Pinpoint the cell where the given text exists, returning its [X, Y] midpoint coordinate. 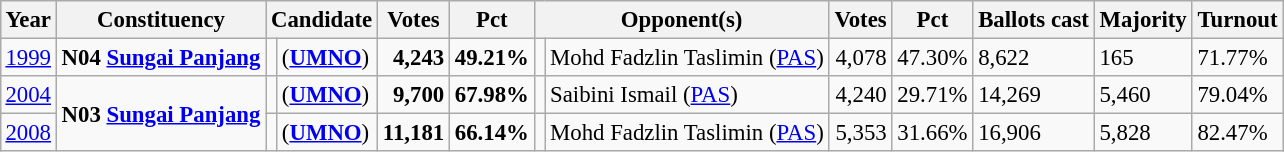
Turnout [1238, 20]
4,243 [414, 57]
14,269 [1034, 95]
11,181 [414, 133]
2004 [28, 95]
9,700 [414, 95]
1999 [28, 57]
82.47% [1238, 133]
Constituency [160, 20]
16,906 [1034, 133]
Saibini Ismail (PAS) [687, 95]
4,240 [860, 95]
2008 [28, 133]
5,353 [860, 133]
71.77% [1238, 57]
Majority [1143, 20]
Candidate [322, 20]
N04 Sungai Panjang [160, 57]
N03 Sungai Panjang [160, 114]
8,622 [1034, 57]
79.04% [1238, 95]
31.66% [932, 133]
5,828 [1143, 133]
29.71% [932, 95]
66.14% [492, 133]
Ballots cast [1034, 20]
47.30% [932, 57]
49.21% [492, 57]
4,078 [860, 57]
Opponent(s) [682, 20]
165 [1143, 57]
Year [28, 20]
67.98% [492, 95]
5,460 [1143, 95]
